Find where the given text appears and provide that cell's center as (X, Y) coordinate. 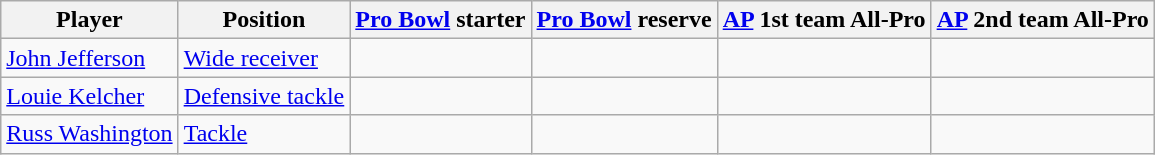
AP 2nd team All-Pro (1042, 20)
Louie Kelcher (90, 96)
Defensive tackle (264, 96)
Player (90, 20)
Wide receiver (264, 58)
John Jefferson (90, 58)
Russ Washington (90, 134)
Position (264, 20)
Pro Bowl starter (440, 20)
AP 1st team All-Pro (824, 20)
Tackle (264, 134)
Pro Bowl reserve (624, 20)
